Scan for the cell matching the given text and deliver its [X, Y] coordinate at center. 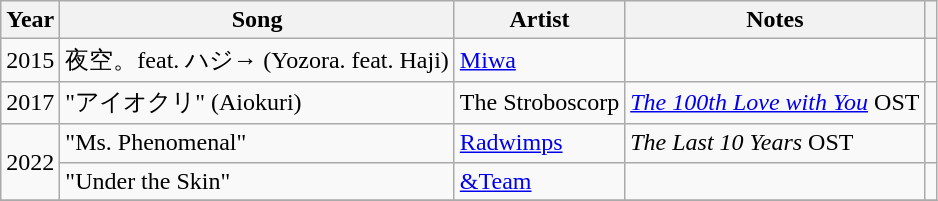
夜空。feat. ハジ→ (Yozora. feat. Haji) [258, 60]
The 100th Love with You OST [775, 102]
Notes [775, 20]
2017 [30, 102]
Miwa [539, 60]
"Ms. Phenomenal" [258, 143]
The Stroboscorp [539, 102]
Song [258, 20]
The Last 10 Years OST [775, 143]
"Under the Skin" [258, 181]
&Team [539, 181]
"アイオクリ" (Aiokuri) [258, 102]
Artist [539, 20]
Radwimps [539, 143]
2015 [30, 60]
2022 [30, 162]
Year [30, 20]
